Scan for the cell matching the given text and deliver its (x, y) coordinate at center. 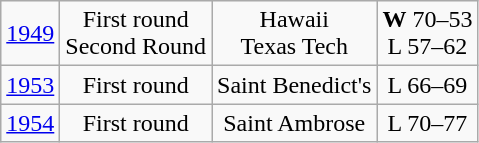
1949 (30, 34)
HawaiiTexas Tech (294, 34)
First roundSecond Round (136, 34)
1954 (30, 123)
W 70–53L 57–62 (428, 34)
1953 (30, 85)
L 66–69 (428, 85)
Saint Benedict's (294, 85)
L 70–77 (428, 123)
Saint Ambrose (294, 123)
